Locate the cell with the specified text and output its [X, Y] center coordinate. 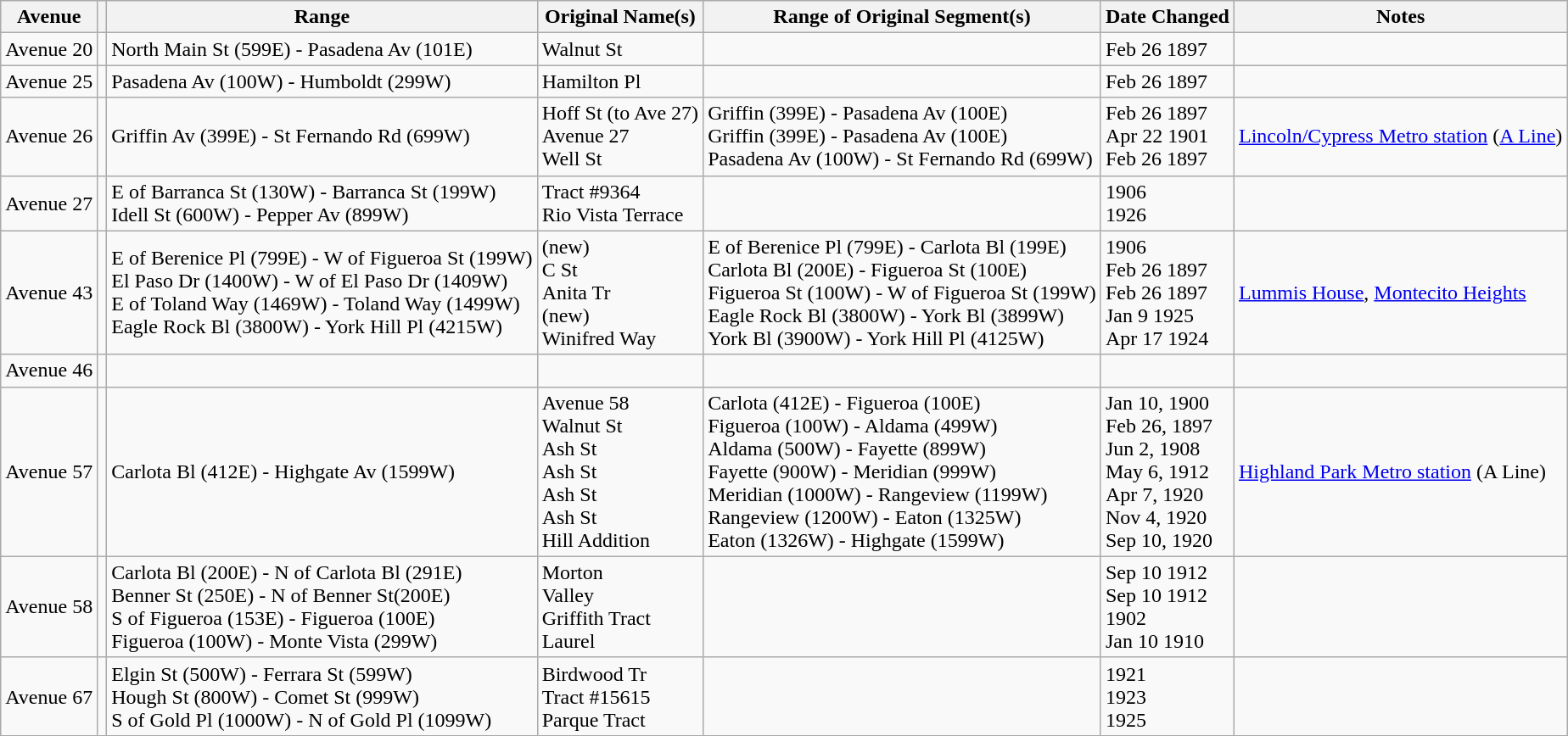
Avenue 58 [49, 607]
Pasadena Av (100W) - Humboldt (299W) [322, 81]
Birdwood TrTract #15615Parque Tract [619, 696]
Range of Original Segment(s) [903, 17]
Griffin Av (399E) - St Fernando Rd (699W) [322, 137]
Original Name(s) [619, 17]
Notes [1400, 17]
Avenue 43 [49, 293]
Feb 26 1897Apr 22 1901Feb 26 1897 [1168, 137]
Avenue 25 [49, 81]
MortonValleyGriffith TractLaurel [619, 607]
Range [322, 17]
Avenue 57 [49, 471]
Lincoln/Cypress Metro station (A Line) [1400, 137]
(new)C StAnita Tr(new)Winifred Way [619, 293]
Avenue 67 [49, 696]
Date Changed [1168, 17]
Avenue 27 [49, 204]
Hoff St (to Ave 27)Avenue 27Well St [619, 137]
192119231925 [1168, 696]
Walnut St [619, 49]
E of Barranca St (130W) - Barranca St (199W)Idell St (600W) - Pepper Av (899W) [322, 204]
Elgin St (500W) - Ferrara St (599W)Hough St (800W) - Comet St (999W)S of Gold Pl (1000W) - N of Gold Pl (1099W) [322, 696]
Highland Park Metro station (A Line) [1400, 471]
Jan 10, 1900Feb 26, 1897Jun 2, 1908May 6, 1912Apr 7, 1920Nov 4, 1920Sep 10, 1920 [1168, 471]
Griffin (399E) - Pasadena Av (100E)Griffin (399E) - Pasadena Av (100E)Pasadena Av (100W) - St Fernando Rd (699W) [903, 137]
Tract #9364Rio Vista Terrace [619, 204]
Sep 10 1912Sep 10 19121902Jan 10 1910 [1168, 607]
Lummis House, Montecito Heights [1400, 293]
Carlota Bl (412E) - Highgate Av (1599W) [322, 471]
Avenue 46 [49, 371]
North Main St (599E) - Pasadena Av (101E) [322, 49]
1906Feb 26 1897Feb 26 1897Jan 9 1925Apr 17 1924 [1168, 293]
Hamilton Pl [619, 81]
19061926 [1168, 204]
Avenue [49, 17]
Avenue 58Walnut StAsh StAsh StAsh StAsh StHill Addition [619, 471]
Avenue 26 [49, 137]
Avenue 20 [49, 49]
